Return the [X, Y] coordinate for the center point of the cell that contains the specified text.  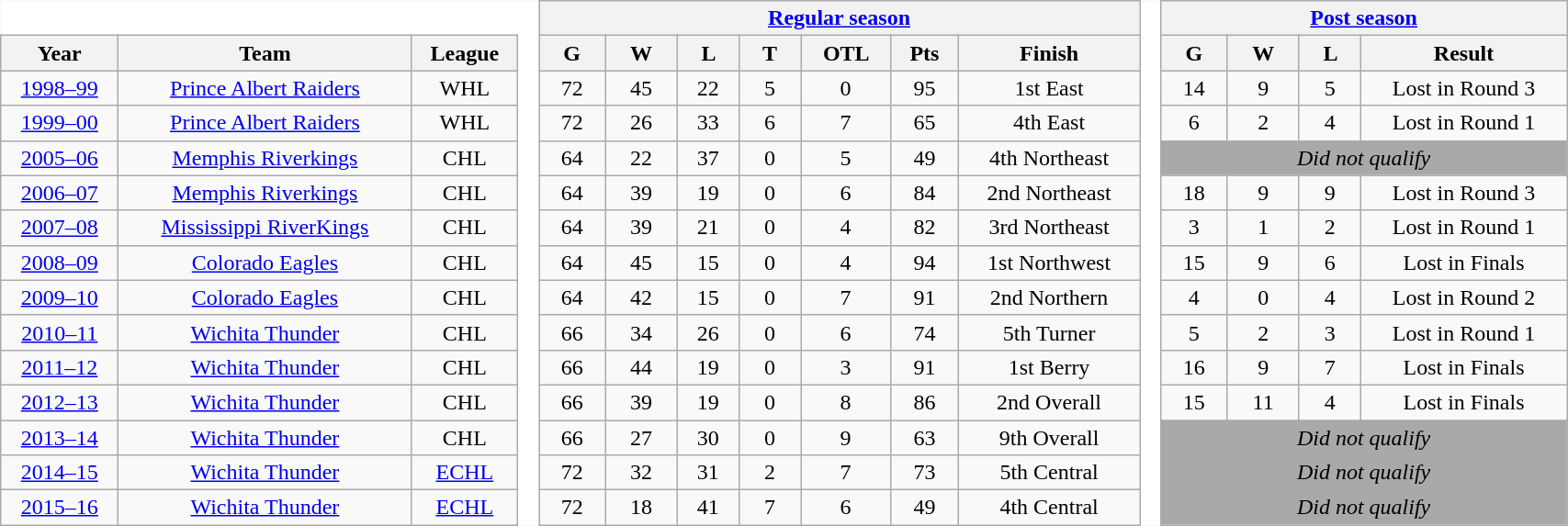
Pts [924, 53]
32 [641, 473]
2011–12 [60, 367]
95 [924, 88]
4th Northeast [1049, 158]
73 [924, 473]
5th Turner [1049, 332]
Post season [1364, 18]
Lost in Round 2 [1463, 297]
84 [924, 193]
1999–00 [60, 123]
2013–14 [60, 438]
2005–06 [60, 158]
3rd Northeast [1049, 228]
2010–11 [60, 332]
63 [924, 438]
Year [60, 53]
30 [707, 438]
74 [924, 332]
9th Overall [1049, 438]
21 [707, 228]
14 [1194, 88]
1st Berry [1049, 367]
41 [707, 508]
8 [846, 402]
2nd Overall [1049, 402]
1 [1263, 228]
OTL [846, 53]
11 [1263, 402]
1st Northwest [1049, 263]
T [770, 53]
2012–13 [60, 402]
Finish [1049, 53]
2014–15 [60, 473]
2007–08 [60, 228]
2008–09 [60, 263]
27 [641, 438]
1st East [1049, 88]
65 [924, 123]
1998–99 [60, 88]
2nd Northern [1049, 297]
42 [641, 297]
League [465, 53]
82 [924, 228]
Team [265, 53]
37 [707, 158]
33 [707, 123]
2nd Northeast [1049, 193]
4th Central [1049, 508]
2015–16 [60, 508]
2009–10 [60, 297]
Regular season [839, 18]
86 [924, 402]
5th Central [1049, 473]
4th East [1049, 123]
31 [707, 473]
16 [1194, 367]
94 [924, 263]
2006–07 [60, 193]
Result [1463, 53]
44 [641, 367]
34 [641, 332]
Mississippi RiverKings [265, 228]
